Search for the cell housing the specified text and yield its [x, y] center coordinate. 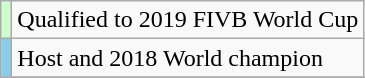
Host and 2018 World champion [188, 58]
Qualified to 2019 FIVB World Cup [188, 20]
